Determine the [x, y] coordinate at the center of the cell enclosing the given text.  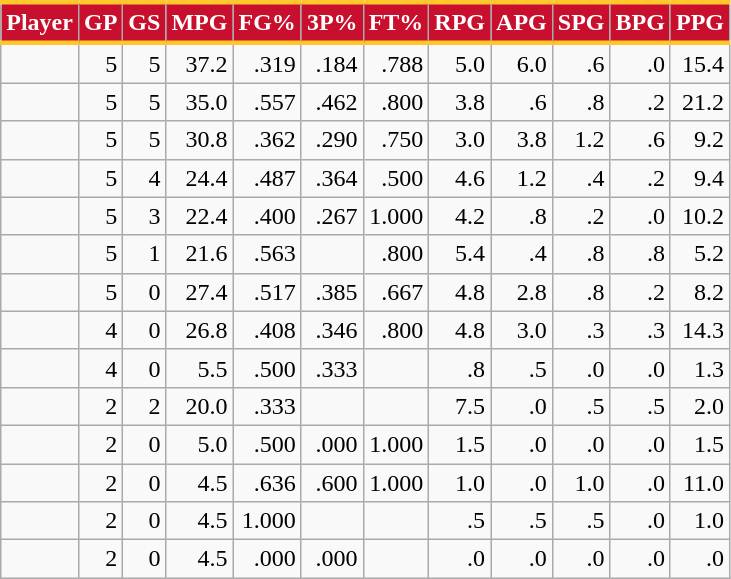
.400 [267, 216]
.346 [332, 330]
14.3 [700, 330]
FG% [267, 22]
.364 [332, 178]
.290 [332, 140]
.319 [267, 63]
PPG [700, 22]
2.0 [700, 406]
1 [144, 254]
7.5 [460, 406]
1.3 [700, 368]
11.0 [700, 483]
SPG [581, 22]
.557 [267, 102]
.408 [267, 330]
Player [40, 22]
10.2 [700, 216]
3 [144, 216]
.636 [267, 483]
APG [522, 22]
26.8 [200, 330]
.563 [267, 254]
27.4 [200, 292]
GP [100, 22]
24.4 [200, 178]
37.2 [200, 63]
5.4 [460, 254]
.788 [396, 63]
15.4 [700, 63]
22.4 [200, 216]
35.0 [200, 102]
2.8 [522, 292]
.267 [332, 216]
.462 [332, 102]
.667 [396, 292]
.385 [332, 292]
.600 [332, 483]
.487 [267, 178]
5.5 [200, 368]
.750 [396, 140]
.184 [332, 63]
9.2 [700, 140]
.517 [267, 292]
3P% [332, 22]
6.0 [522, 63]
RPG [460, 22]
20.0 [200, 406]
8.2 [700, 292]
21.2 [700, 102]
9.4 [700, 178]
FT% [396, 22]
BPG [640, 22]
4.2 [460, 216]
30.8 [200, 140]
5.2 [700, 254]
4.6 [460, 178]
.362 [267, 140]
MPG [200, 22]
21.6 [200, 254]
GS [144, 22]
